Determine the [x, y] coordinate at the center of the cell enclosing the given text.  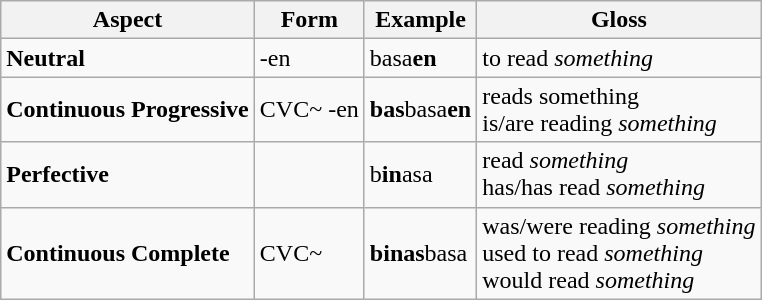
basbasaen [420, 110]
binasbasa [420, 253]
Example [420, 20]
-en [309, 58]
CVC~ -en [309, 110]
Neutral [128, 58]
to read something [619, 58]
Perfective [128, 174]
Form [309, 20]
Continuous Progressive [128, 110]
Continuous Complete [128, 253]
Gloss [619, 20]
binasa [420, 174]
CVC~ [309, 253]
Aspect [128, 20]
read somethinghas/has read something [619, 174]
was/were reading somethingused to read somethingwould read something [619, 253]
basaen [420, 58]
reads somethingis/are reading something [619, 110]
